Find where the given text appears and provide that cell's center as (X, Y) coordinate. 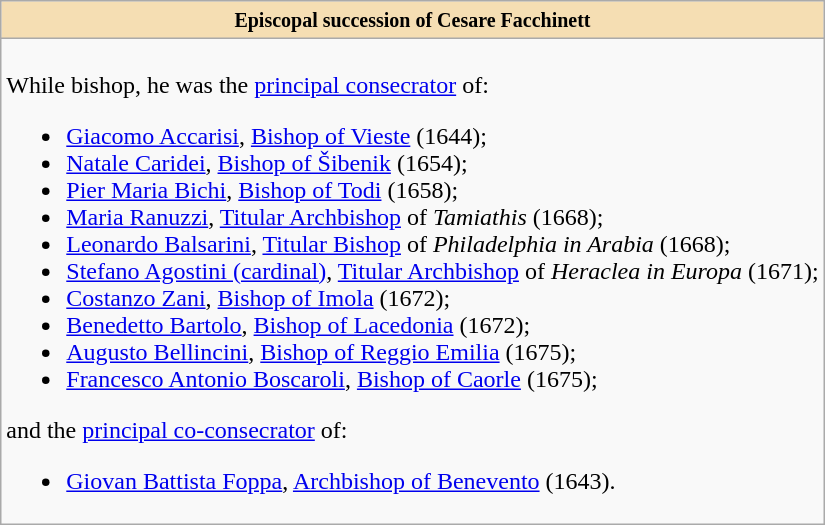
Episcopal succession of Cesare Facchinett (412, 20)
